Detect which cell encompasses the target text, then output its [X, Y] center coordinate. 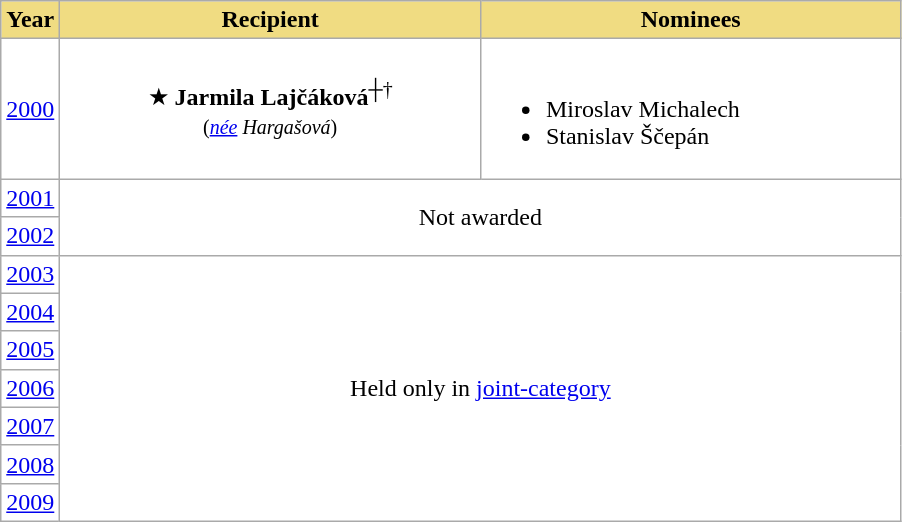
2004 [30, 312]
2007 [30, 426]
2002 [30, 236]
Miroslav MichalechStanislav Ščepán [690, 109]
2005 [30, 350]
2009 [30, 502]
Nominees [690, 20]
Year [30, 20]
2003 [30, 274]
Held only in joint-category [480, 388]
2006 [30, 388]
2000 [30, 109]
Not awarded [480, 217]
★ Jarmila Lajčáková┼† (née Hargašová) [270, 109]
2001 [30, 198]
2008 [30, 464]
Recipient [270, 20]
